Capture the cell that displays the provided text and extract its [x, y] central coordinate. 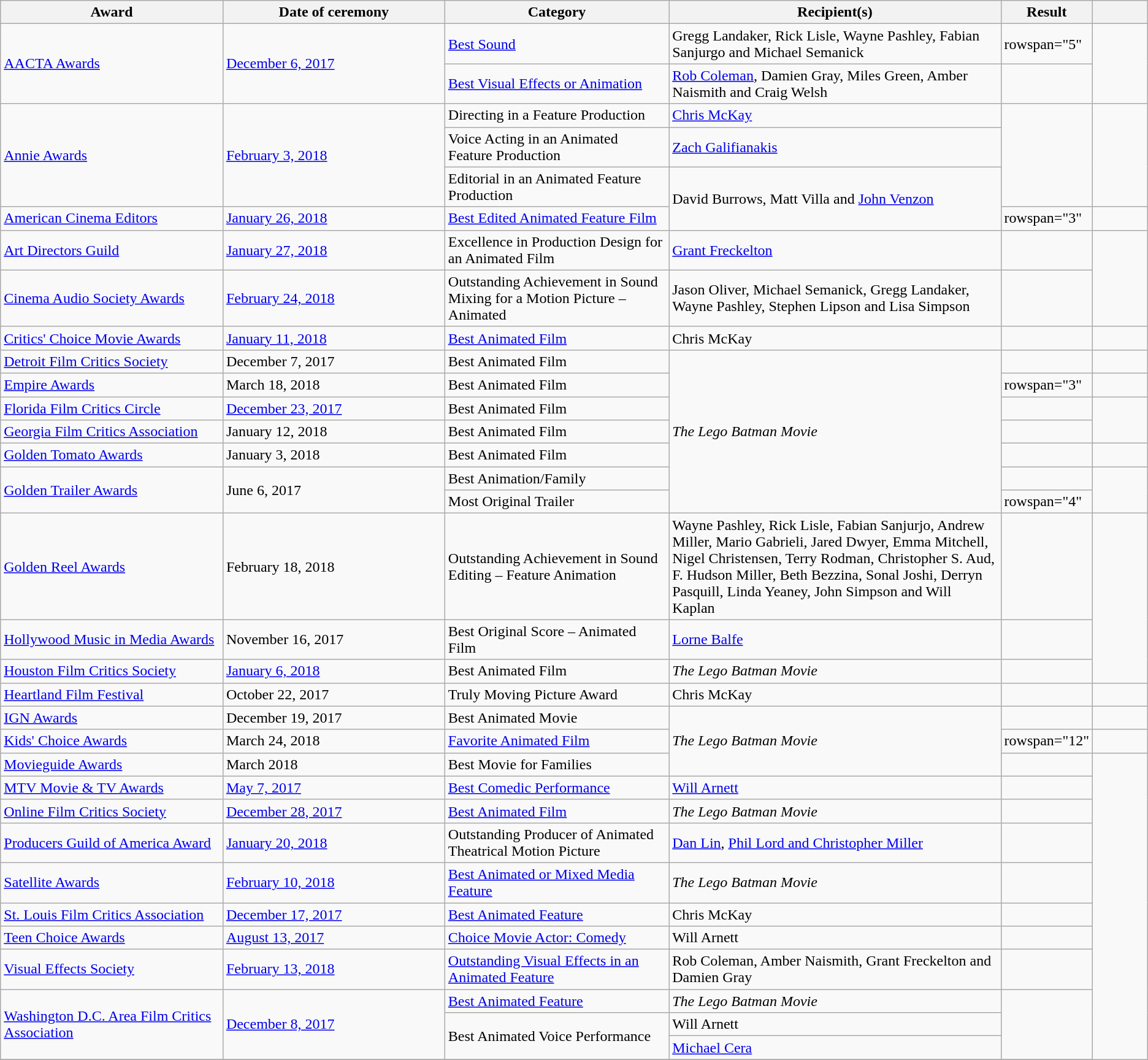
January 27, 2018 [334, 250]
Best Sound [557, 44]
Choice Movie Actor: Comedy [557, 938]
Voice Acting in an Animated Feature Production [557, 147]
Best Edited Animated Feature Film [557, 218]
Producers Guild of America Award [112, 843]
American Cinema Editors [112, 218]
February 18, 2018 [334, 567]
February 3, 2018 [334, 155]
Directing in a Feature Production [557, 115]
Outstanding Producer of Animated Theatrical Motion Picture [557, 843]
Satellite Awards [112, 882]
December 7, 2017 [334, 361]
March 24, 2018 [334, 741]
August 13, 2017 [334, 938]
Award [112, 12]
Cinema Audio Society Awards [112, 298]
rowspan="12" [1047, 741]
IGN Awards [112, 718]
Washington D.C. Area Film Critics Association [112, 1024]
Outstanding Achievement in Sound Mixing for a Motion Picture – Animated [557, 298]
Best Animation/Family [557, 478]
November 16, 2017 [334, 639]
Zach Galifianakis [835, 147]
Critics' Choice Movie Awards [112, 338]
Art Directors Guild [112, 250]
Result [1047, 12]
Lorne Balfe [835, 639]
Favorite Animated Film [557, 741]
rowspan="5" [1047, 44]
Best Original Score – Animated Film [557, 639]
May 7, 2017 [334, 788]
June 6, 2017 [334, 490]
Grant Freckelton [835, 250]
Gregg Landaker, Rick Lisle, Wayne Pashley, Fabian Sanjurgo and Michael Semanick [835, 44]
Heartland Film Festival [112, 694]
St. Louis Film Critics Association [112, 915]
Best Animated or Mixed Media Feature [557, 882]
Hollywood Music in Media Awards [112, 639]
December 8, 2017 [334, 1024]
March 2018 [334, 764]
February 13, 2018 [334, 969]
March 18, 2018 [334, 385]
David Burrows, Matt Villa and John Venzon [835, 199]
AACTA Awards [112, 64]
Truly Moving Picture Award [557, 694]
Golden Reel Awards [112, 567]
December 23, 2017 [334, 408]
Teen Choice Awards [112, 938]
January 11, 2018 [334, 338]
Recipient(s) [835, 12]
October 22, 2017 [334, 694]
Editorial in an Animated Feature Production [557, 186]
Golden Tomato Awards [112, 455]
Date of ceremony [334, 12]
January 6, 2018 [334, 671]
Movieguide Awards [112, 764]
December 19, 2017 [334, 718]
Golden Trailer Awards [112, 490]
Outstanding Visual Effects in an Animated Feature [557, 969]
MTV Movie & TV Awards [112, 788]
Online Film Critics Society [112, 811]
Dan Lin, Phil Lord and Christopher Miller [835, 843]
February 10, 2018 [334, 882]
Empire Awards [112, 385]
January 20, 2018 [334, 843]
Jason Oliver, Michael Semanick, Gregg Landaker, Wayne Pashley, Stephen Lipson and Lisa Simpson [835, 298]
Annie Awards [112, 155]
February 24, 2018 [334, 298]
January 12, 2018 [334, 432]
rowspan="4" [1047, 502]
January 3, 2018 [334, 455]
Michael Cera [835, 1048]
Category [557, 12]
Best Animated Movie [557, 718]
Excellence in Production Design for an Animated Film [557, 250]
Best Animated Voice Performance [557, 1036]
December 28, 2017 [334, 811]
Detroit Film Critics Society [112, 361]
Best Comedic Performance [557, 788]
Best Movie for Families [557, 764]
Most Original Trailer [557, 502]
Rob Coleman, Amber Naismith, Grant Freckelton and Damien Gray [835, 969]
Georgia Film Critics Association [112, 432]
December 6, 2017 [334, 64]
Rob Coleman, Damien Gray, Miles Green, Amber Naismith and Craig Welsh [835, 83]
Florida Film Critics Circle [112, 408]
Visual Effects Society [112, 969]
Best Visual Effects or Animation [557, 83]
Outstanding Achievement in Sound Editing – Feature Animation [557, 567]
Kids' Choice Awards [112, 741]
January 26, 2018 [334, 218]
December 17, 2017 [334, 915]
Houston Film Critics Society [112, 671]
